Extract the (x, y) coordinate from the center of the cell holding the provided text.  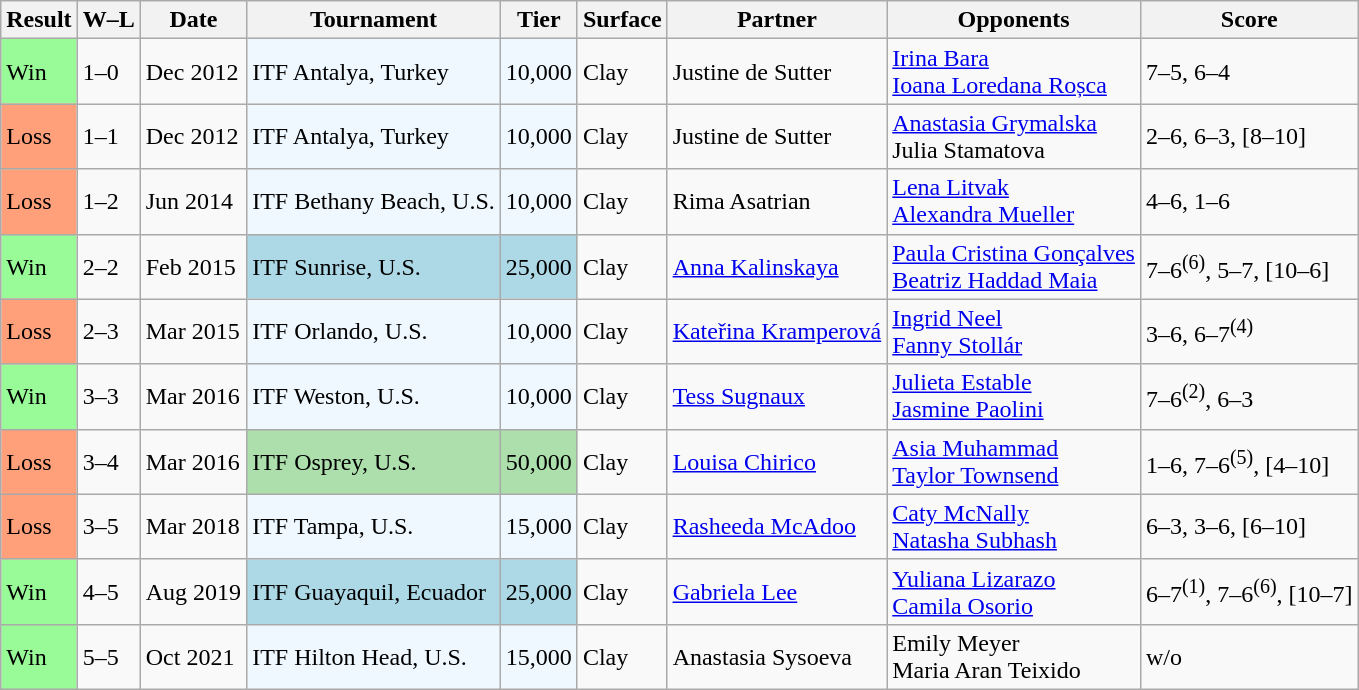
6–3, 3–6, [6–10] (1249, 526)
1–0 (108, 72)
Date (193, 20)
Anastasia Grymalska Julia Stamatova (1014, 136)
Paula Cristina Gonçalves Beatriz Haddad Maia (1014, 266)
Partner (777, 20)
3–5 (108, 526)
Anastasia Sysoeva (777, 656)
Irina Bara Ioana Loredana Roșca (1014, 72)
Opponents (1014, 20)
Tournament (374, 20)
Surface (622, 20)
ITF Sunrise, U.S. (374, 266)
Caty McNally Natasha Subhash (1014, 526)
7–6(6), 5–7, [10–6] (1249, 266)
2–6, 6–3, [8–10] (1249, 136)
2–2 (108, 266)
Louisa Chirico (777, 462)
4–6, 1–6 (1249, 202)
Tess Sugnaux (777, 396)
Asia Muhammad Taylor Townsend (1014, 462)
3–3 (108, 396)
7–5, 6–4 (1249, 72)
Lena Litvak Alexandra Mueller (1014, 202)
2–3 (108, 332)
4–5 (108, 592)
Gabriela Lee (777, 592)
Aug 2019 (193, 592)
ITF Weston, U.S. (374, 396)
W–L (108, 20)
ITF Tampa, U.S. (374, 526)
Kateřina Kramperová (777, 332)
5–5 (108, 656)
7–6(2), 6–3 (1249, 396)
1–6, 7–6(5), [4–10] (1249, 462)
Score (1249, 20)
Mar 2015 (193, 332)
50,000 (538, 462)
ITF Bethany Beach, U.S. (374, 202)
ITF Orlando, U.S. (374, 332)
3–4 (108, 462)
Oct 2021 (193, 656)
1–2 (108, 202)
Mar 2018 (193, 526)
ITF Osprey, U.S. (374, 462)
ITF Hilton Head, U.S. (374, 656)
Jun 2014 (193, 202)
ITF Guayaquil, Ecuador (374, 592)
Anna Kalinskaya (777, 266)
1–1 (108, 136)
Feb 2015 (193, 266)
Emily Meyer Maria Aran Teixido (1014, 656)
Julieta Estable Jasmine Paolini (1014, 396)
3–6, 6–7(4) (1249, 332)
6–7(1), 7–6(6), [10–7] (1249, 592)
Result (39, 20)
Tier (538, 20)
Rasheeda McAdoo (777, 526)
Rima Asatrian (777, 202)
Yuliana Lizarazo Camila Osorio (1014, 592)
Ingrid Neel Fanny Stollár (1014, 332)
w/o (1249, 656)
